Provide the [X, Y] coordinate of the cell's center where the given text is located.  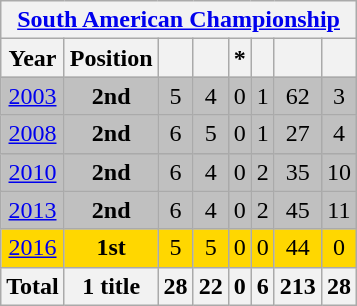
2003 [33, 96]
213 [298, 286]
2008 [33, 134]
Year [33, 58]
44 [298, 248]
35 [298, 172]
1 title [111, 286]
South American Championship [179, 20]
2016 [33, 248]
* [240, 58]
Position [111, 58]
11 [338, 210]
1st [111, 248]
27 [298, 134]
3 [338, 96]
62 [298, 96]
2013 [33, 210]
45 [298, 210]
Total [33, 286]
2010 [33, 172]
22 [210, 286]
10 [338, 172]
